Return (x, y) of the center of cell containing provided text 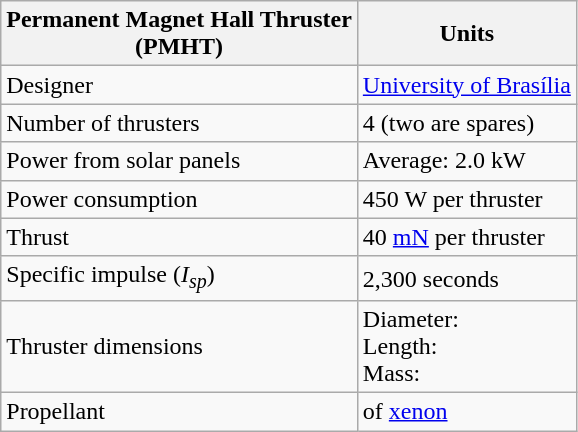
Permanent Magnet Hall Thruster(PMHT) (180, 34)
40 mN per thruster (466, 237)
Average: 2.0 kW (466, 161)
Number of thrusters (180, 123)
Propellant (180, 412)
Thruster dimensions (180, 346)
Designer (180, 85)
Units (466, 34)
Diameter: Length: Mass: (466, 346)
Power consumption (180, 199)
Power from solar panels (180, 161)
Thrust (180, 237)
450 W per thruster (466, 199)
of xenon (466, 412)
University of Brasília (466, 85)
2,300 seconds (466, 278)
4 (two are spares) (466, 123)
Specific impulse (Isp) (180, 278)
